Detect which cell encompasses the target text, then output its (x, y) center coordinate. 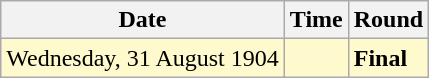
Wednesday, 31 August 1904 (143, 58)
Date (143, 20)
Round (388, 20)
Time (316, 20)
Final (388, 58)
